From the cell containing the given text, extract its center point as [X, Y] coordinate. 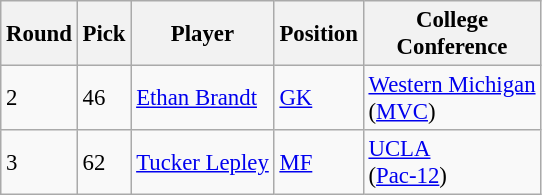
Tucker Lepley [202, 162]
GK [318, 98]
Round [39, 34]
Player [202, 34]
62 [104, 162]
MF [318, 162]
3 [39, 162]
Position [318, 34]
Western Michigan(MVC) [452, 98]
46 [104, 98]
UCLA(Pac-12) [452, 162]
CollegeConference [452, 34]
Pick [104, 34]
Ethan Brandt [202, 98]
2 [39, 98]
